Output the (X, Y) coordinate of the center of the cell containing the given text.  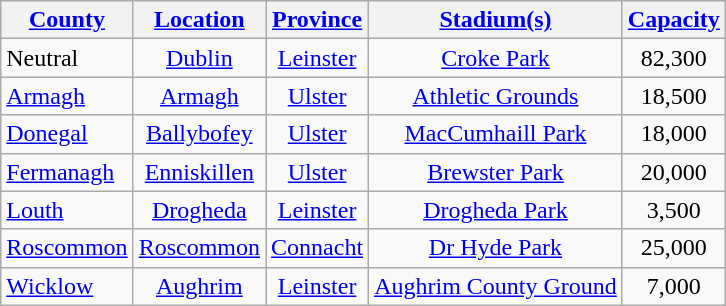
Dublin (199, 58)
25,000 (674, 248)
Drogheda (199, 210)
20,000 (674, 172)
7,000 (674, 286)
Croke Park (496, 58)
Brewster Park (496, 172)
Stadium(s) (496, 20)
Location (199, 20)
Aughrim County Ground (496, 286)
Province (318, 20)
Drogheda Park (496, 210)
18,500 (674, 96)
Neutral (67, 58)
Capacity (674, 20)
MacCumhaill Park (496, 134)
Fermanagh (67, 172)
Ballybofey (199, 134)
Louth (67, 210)
Athletic Grounds (496, 96)
Connacht (318, 248)
Aughrim (199, 286)
18,000 (674, 134)
Enniskillen (199, 172)
Dr Hyde Park (496, 248)
County (67, 20)
Donegal (67, 134)
3,500 (674, 210)
82,300 (674, 58)
Wicklow (67, 286)
